For the text-containing cell, return its midpoint in (x, y) coordinate format. 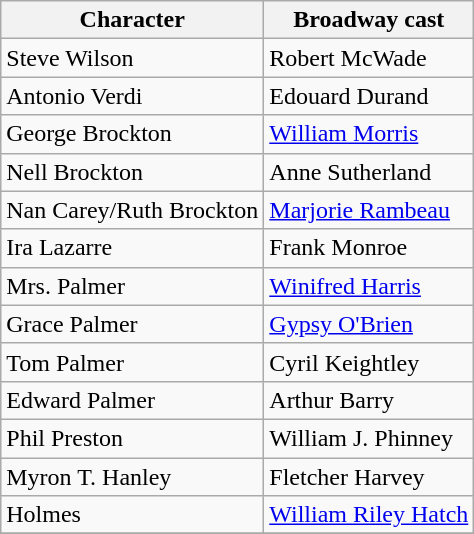
Cyril Keightley (369, 362)
Gypsy O'Brien (369, 324)
Antonio Verdi (132, 96)
Tom Palmer (132, 362)
Marjorie Rambeau (369, 210)
Nan Carey/Ruth Brockton (132, 210)
Grace Palmer (132, 324)
Fletcher Harvey (369, 477)
Edward Palmer (132, 400)
Robert McWade (369, 58)
Edouard Durand (369, 96)
Holmes (132, 515)
Winifred Harris (369, 286)
William J. Phinney (369, 438)
Myron T. Hanley (132, 477)
Nell Brockton (132, 172)
Frank Monroe (369, 248)
Ira Lazarre (132, 248)
Broadway cast (369, 20)
Arthur Barry (369, 400)
Mrs. Palmer (132, 286)
Steve Wilson (132, 58)
Character (132, 20)
Anne Sutherland (369, 172)
William Morris (369, 134)
Phil Preston (132, 438)
George Brockton (132, 134)
William Riley Hatch (369, 515)
